Pinpoint the cell where the given text exists, returning its (X, Y) midpoint coordinate. 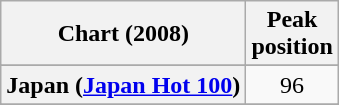
96 (292, 85)
Japan (Japan Hot 100) (124, 85)
Peakposition (292, 34)
Chart (2008) (124, 34)
